Scan for the cell matching the given text and deliver its (X, Y) coordinate at center. 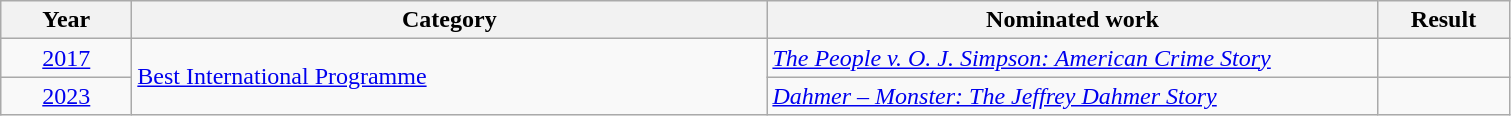
Dahmer – Monster: The Jeffrey Dahmer Story (1072, 96)
Best International Programme (450, 77)
The People v. O. J. Simpson: American Crime Story (1072, 58)
Year (66, 20)
2023 (66, 96)
2017 (66, 58)
Category (450, 20)
Result (1444, 20)
Nominated work (1072, 20)
